Provide the [x, y] coordinate of the cell's center where the given text is located.  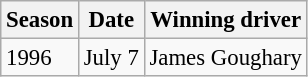
1996 [40, 58]
Date [111, 20]
James Goughary [226, 58]
Winning driver [226, 20]
Season [40, 20]
July 7 [111, 58]
